Provide the (x, y) coordinate of the cell's center where the given text is located.  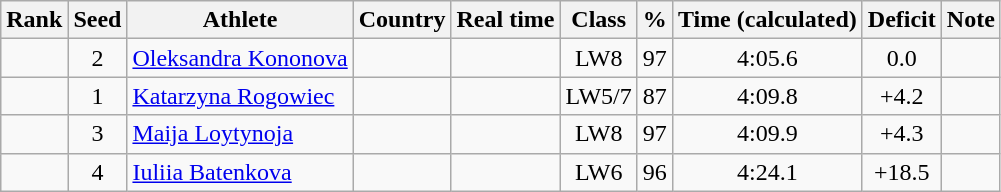
4:09.8 (767, 96)
+4.3 (902, 134)
Note (970, 20)
4 (98, 172)
Rank (34, 20)
Real time (506, 20)
+4.2 (902, 96)
Athlete (240, 20)
Country (402, 20)
Maija Loytynoja (240, 134)
Time (calculated) (767, 20)
4:09.9 (767, 134)
+18.5 (902, 172)
4:05.6 (767, 58)
Oleksandra Kononova (240, 58)
Seed (98, 20)
LW6 (598, 172)
Deficit (902, 20)
3 (98, 134)
96 (654, 172)
Iuliia Batenkova (240, 172)
% (654, 20)
Katarzyna Rogowiec (240, 96)
0.0 (902, 58)
1 (98, 96)
Class (598, 20)
LW5/7 (598, 96)
87 (654, 96)
2 (98, 58)
4:24.1 (767, 172)
